Capture the cell that displays the provided text and extract its [X, Y] central coordinate. 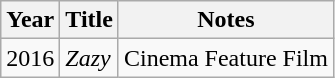
Title [90, 20]
Year [30, 20]
Notes [226, 20]
Zazy [90, 58]
2016 [30, 58]
Cinema Feature Film [226, 58]
